Output the [x, y] coordinate of the center of the cell containing the given text.  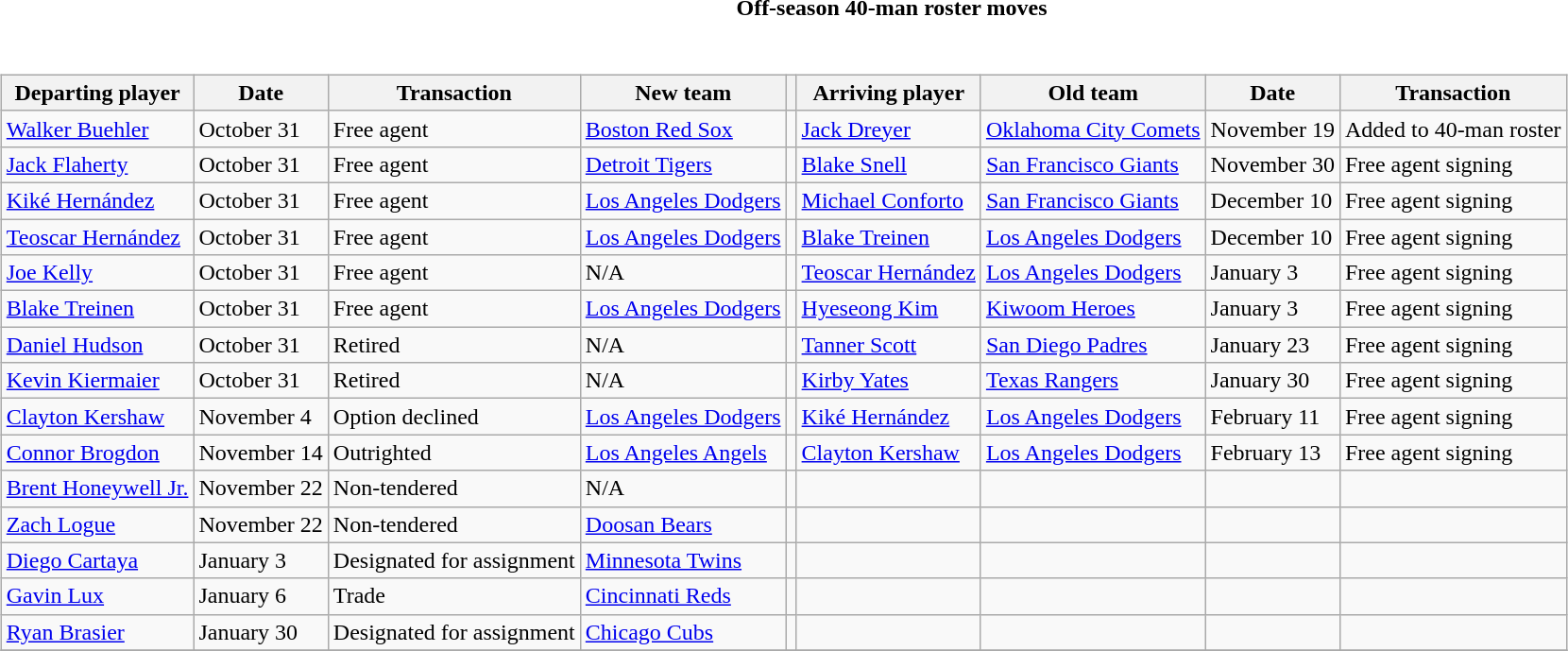
Arriving player [888, 93]
Jack Dreyer [888, 128]
Oklahoma City Comets [1093, 128]
Brent Honeywell Jr. [97, 488]
Ryan Brasier [97, 632]
Tanner Scott [888, 345]
January 6 [261, 596]
Blake Snell [888, 164]
Detroit Tigers [683, 164]
Cincinnati Reds [683, 596]
Doosan Bears [683, 524]
Minnesota Twins [683, 560]
Michael Conforto [888, 200]
Option declined [453, 417]
November 19 [1272, 128]
Kirby Yates [888, 381]
November 14 [261, 453]
Zach Logue [97, 524]
San Diego Padres [1093, 345]
Departing player [97, 93]
Boston Red Sox [683, 128]
Kiwoom Heroes [1093, 309]
Diego Cartaya [97, 560]
February 11 [1272, 417]
Hyeseong Kim [888, 309]
Kevin Kiermaier [97, 381]
Old team [1093, 93]
Trade [453, 596]
Outrighted [453, 453]
Daniel Hudson [97, 345]
Chicago Cubs [683, 632]
Los Angeles Angels [683, 453]
Walker Buehler [97, 128]
New team [683, 93]
January 23 [1272, 345]
Jack Flaherty [97, 164]
November 4 [261, 417]
Joe Kelly [97, 273]
Texas Rangers [1093, 381]
February 13 [1272, 453]
Added to 40-man roster [1453, 128]
Gavin Lux [97, 596]
November 30 [1272, 164]
Connor Brogdon [97, 453]
